Detect which cell encompasses the target text, then output its (X, Y) center coordinate. 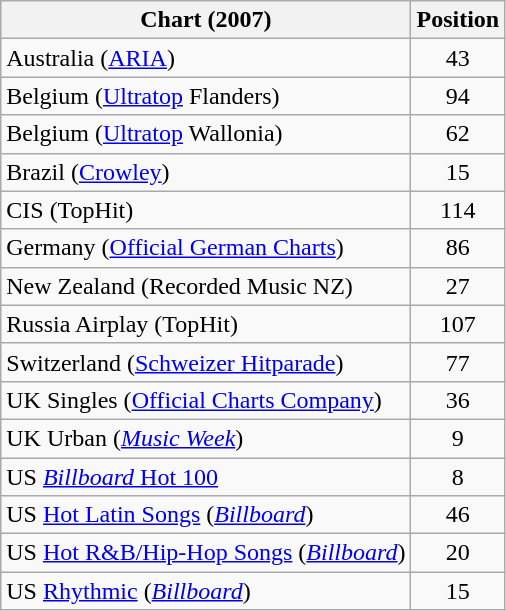
UK Singles (Official Charts Company) (206, 400)
US Rhythmic (Billboard) (206, 591)
86 (458, 248)
Position (458, 20)
43 (458, 58)
36 (458, 400)
US Hot R&B/Hip-Hop Songs (Billboard) (206, 553)
Belgium (Ultratop Wallonia) (206, 134)
US Billboard Hot 100 (206, 477)
20 (458, 553)
Brazil (Crowley) (206, 172)
46 (458, 515)
77 (458, 362)
62 (458, 134)
Belgium (Ultratop Flanders) (206, 96)
94 (458, 96)
CIS (TopHit) (206, 210)
Chart (2007) (206, 20)
8 (458, 477)
114 (458, 210)
9 (458, 438)
US Hot Latin Songs (Billboard) (206, 515)
27 (458, 286)
Germany (Official German Charts) (206, 248)
107 (458, 324)
Russia Airplay (TopHit) (206, 324)
UK Urban (Music Week) (206, 438)
Australia (ARIA) (206, 58)
Switzerland (Schweizer Hitparade) (206, 362)
New Zealand (Recorded Music NZ) (206, 286)
